Locate the cell with the specified text and output its (x, y) center coordinate. 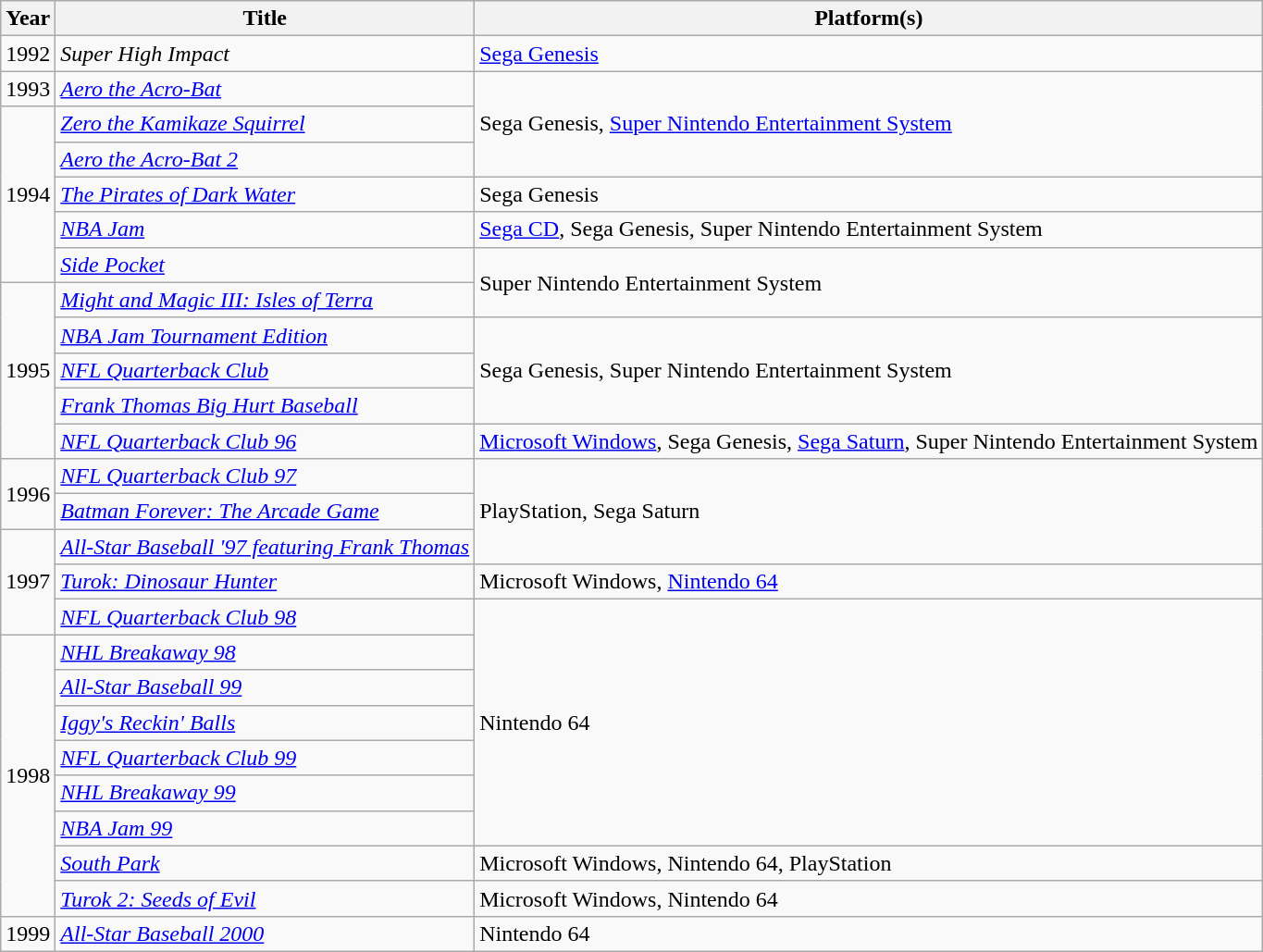
Aero the Acro-Bat 2 (265, 159)
NBA Jam 99 (265, 828)
1996 (28, 494)
Microsoft Windows, Sega Genesis, Sega Saturn, Super Nintendo Entertainment System (869, 441)
Iggy's Reckin' Balls (265, 723)
Super Nintendo Entertainment System (869, 282)
All-Star Baseball '97 featuring Frank Thomas (265, 547)
Sega CD, Sega Genesis, Super Nintendo Entertainment System (869, 229)
Batman Forever: The Arcade Game (265, 512)
1998 (28, 775)
NFL Quarterback Club (265, 370)
Zero the Kamikaze Squirrel (265, 124)
NHL Breakaway 99 (265, 793)
NFL Quarterback Club 97 (265, 476)
1997 (28, 582)
NBA Jam (265, 229)
1992 (28, 54)
Frank Thomas Big Hurt Baseball (265, 405)
1993 (28, 89)
NFL Quarterback Club 98 (265, 617)
1995 (28, 370)
NHL Breakaway 98 (265, 652)
All-Star Baseball 2000 (265, 933)
All-Star Baseball 99 (265, 687)
Title (265, 19)
1999 (28, 933)
Turok: Dinosaur Hunter (265, 582)
Microsoft Windows, Nintendo 64, PlayStation (869, 863)
PlayStation, Sega Saturn (869, 512)
Turok 2: Seeds of Evil (265, 898)
Year (28, 19)
NFL Quarterback Club 99 (265, 758)
Platform(s) (869, 19)
Aero the Acro-Bat (265, 89)
Side Pocket (265, 265)
Might and Magic III: Isles of Terra (265, 300)
1994 (28, 194)
NFL Quarterback Club 96 (265, 441)
The Pirates of Dark Water (265, 194)
Super High Impact (265, 54)
NBA Jam Tournament Edition (265, 335)
South Park (265, 863)
